Detect which cell encompasses the target text, then output its (x, y) center coordinate. 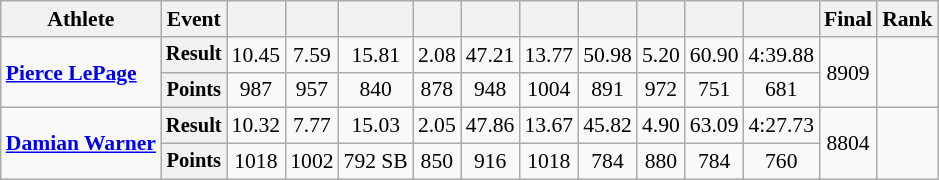
Damian Warner (81, 144)
792 SB (376, 162)
5.20 (661, 55)
7.59 (312, 55)
972 (661, 90)
Event (194, 19)
50.98 (608, 55)
760 (782, 162)
1002 (312, 162)
45.82 (608, 126)
15.03 (376, 126)
2.05 (437, 126)
840 (376, 90)
8804 (848, 144)
751 (714, 90)
2.08 (437, 55)
Rank (908, 19)
Final (848, 19)
850 (437, 162)
987 (256, 90)
891 (608, 90)
8909 (848, 72)
681 (782, 90)
60.90 (714, 55)
916 (490, 162)
7.77 (312, 126)
957 (312, 90)
47.86 (490, 126)
13.77 (548, 55)
878 (437, 90)
13.67 (548, 126)
4.90 (661, 126)
10.32 (256, 126)
10.45 (256, 55)
880 (661, 162)
1004 (548, 90)
47.21 (490, 55)
948 (490, 90)
15.81 (376, 55)
Pierce LePage (81, 72)
4:39.88 (782, 55)
Athlete (81, 19)
4:27.73 (782, 126)
63.09 (714, 126)
